Pinpoint the cell where the given text exists, returning its [X, Y] midpoint coordinate. 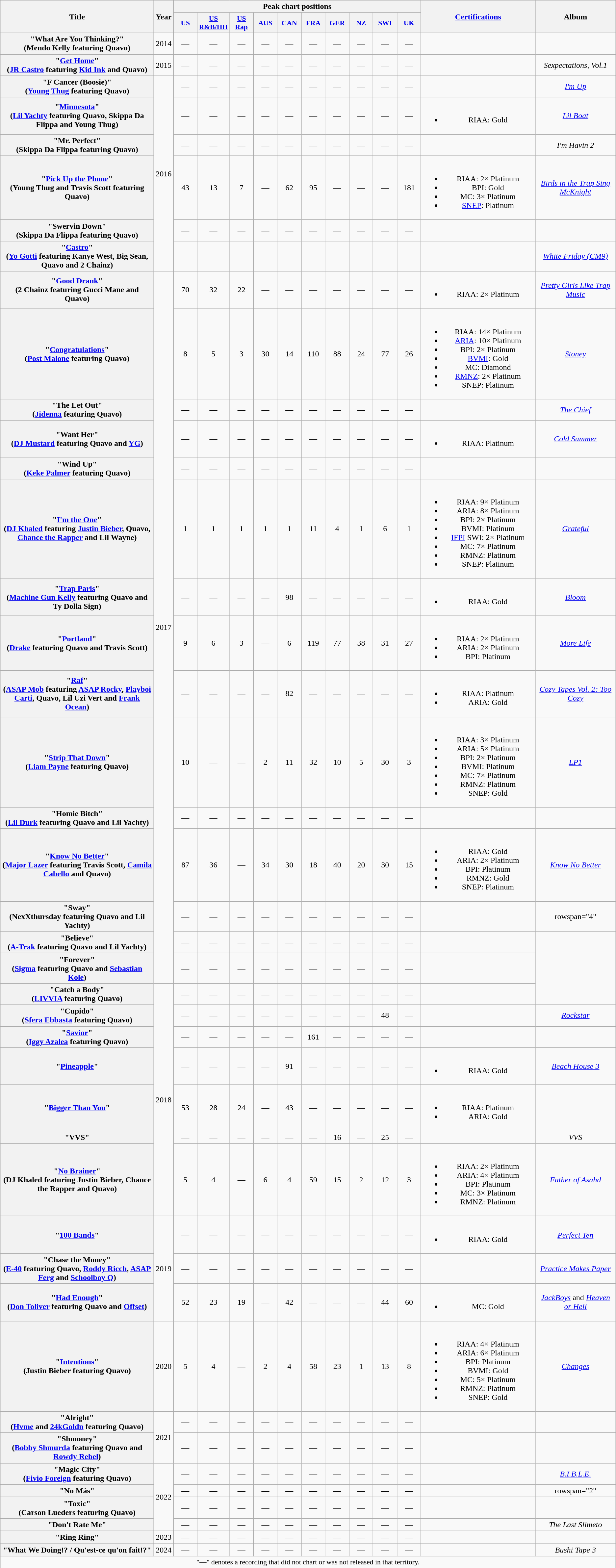
110 [313, 354]
RIAA: 2× PlatinumARIA: 2× PlatinumBPI: Platinum [478, 643]
Changes [575, 1366]
"Know No Better"(Major Lazer featuring Travis Scott, Camila Cabello and Quavo) [77, 865]
AUS [265, 23]
The Chief [575, 410]
RIAA: 14× PlatinumARIA: 10× PlatinumBPI: 2× PlatinumBVMI: GoldMC: DiamondRMNZ: 2× PlatinumSNEP: Platinum [478, 354]
"Intentions" (Justin Bieber featuring Quavo) [77, 1366]
"Swervin Down"(Skippa Da Flippa featuring Quavo) [77, 230]
White Friday (CM9) [575, 256]
JackBoys and Heaven or Hell [575, 1302]
18 [313, 865]
"Mr. Perfect"(Skippa Da Flippa featuring Quavo) [77, 145]
25 [385, 1137]
"Get Home"(JR Castro featuring Kid Ink and Quavo) [77, 65]
"What We Doing!? / Qu'est-ce qu'on fait!?" [77, 1550]
Pretty Girls Like Trap Music [575, 290]
I'm Havin 2 [575, 145]
I'm Up [575, 86]
Know No Better [575, 865]
20 [361, 865]
12 [385, 1180]
"Wind Up"(Keke Palmer featuring Quavo) [77, 469]
NZ [361, 23]
"Had Enough"(Don Toliver featuring Quavo and Offset) [77, 1302]
27 [409, 643]
"Believe"(A-Trak featuring Quavo and Lil Yachty) [77, 942]
119 [313, 643]
2014 [164, 43]
"Sway"(NexXthursday featuring Quavo and Lil Yachty) [77, 916]
"What Are You Thinking?"(Mendo Kelly featuring Quavo) [77, 43]
Bloom [575, 597]
60 [409, 1302]
"Shmoney"(Bobby Shmurda featuring Quavo and Rowdy Rebel) [77, 1448]
Grateful [575, 529]
Year [164, 16]
2022 [164, 1497]
RIAA: 3× PlatinumARIA: 5× PlatinumBPI: 2× PlatinumBVMI: PlatinumMC: 7× PlatinumRMNZ: PlatinumSNEP: Gold [478, 762]
2020 [164, 1366]
7 [242, 188]
70 [186, 290]
87 [186, 865]
USR&B/HH [214, 23]
Certifications [478, 16]
48 [385, 1015]
"Strip That Down"(Liam Payne featuring Quavo) [77, 762]
Sexpectations, Vol.1 [575, 65]
2024 [164, 1550]
16 [337, 1137]
"F Cancer (Boosie)"(Young Thug featuring Quavo) [77, 86]
34 [265, 865]
"Congratulations"(Post Malone featuring Quavo) [77, 354]
52 [186, 1302]
95 [313, 188]
38 [361, 643]
"Toxic"(Carson Lueders featuring Quavo) [77, 1508]
"Castro"(Yo Gotti featuring Kanye West, Big Sean, Quavo and 2 Chainz) [77, 256]
Peak chart positions [297, 7]
RIAA: 4× PlatinumARIA: 6× PlatinumBPI: PlatinumBVMI: GoldMC: 5× PlatinumRMNZ: PlatinumSNEP: Gold [478, 1366]
"Trap Paris"(Machine Gun Kelly featuring Quavo and Ty Dolla Sign) [77, 597]
14 [290, 354]
rowspan="4" [575, 916]
"Alright"(Hvme and 24kGoldn featuring Quavo) [77, 1422]
"Pick Up the Phone"(Young Thug and Travis Scott featuring Quavo) [77, 188]
"Don't Rate Me" [77, 1525]
RIAA: Platinum [478, 439]
RIAA: 2× Platinum [478, 290]
2019 [164, 1269]
More Life [575, 643]
Rockstar [575, 1015]
"Homie Bitch"(Lil Durk featuring Quavo and Lil Yachty) [77, 818]
Cold Summer [575, 439]
"Raf"(ASAP Mob featuring ASAP Rocky, Playboi Carti, Quavo, Lil Uzi Vert and Frank Ocean) [77, 694]
Cozy Tapes Vol. 2: Too Cozy [575, 694]
CAN [290, 23]
"Good Drank"(2 Chainz featuring Gucci Mane and Quavo) [77, 290]
"Cupido"(Sfera Ebbasta featuring Quavo) [77, 1015]
2018 [164, 1100]
2023 [164, 1537]
19 [242, 1302]
US [186, 23]
Lil Boat [575, 116]
"Chase the Money"(E-40 featuring Quavo, Roddy Ricch, ASAP Ferg and Schoolboy Q) [77, 1269]
"I'm the One"(DJ Khaled featuring Justin Bieber, Quavo, Chance the Rapper and Lil Wayne) [77, 529]
"VVS" [77, 1137]
2017 [164, 627]
B.I.B.L.E. [575, 1474]
58 [313, 1366]
Practice Makes Paper [575, 1269]
"Magic City"(Fivio Foreign featuring Quavo) [77, 1474]
RIAA: 2× PlatinumBPI: GoldMC: 3× PlatinumSNEP: Platinum [478, 188]
"Minnesota"(Lil Yachty featuring Quavo, Skippa Da Flippa and Young Thug) [77, 116]
UK [409, 23]
Bushi Tape 3 [575, 1550]
2015 [164, 65]
"Bigger Than You" [77, 1108]
22 [242, 290]
rowspan="2" [575, 1491]
82 [290, 694]
RIAA: 2× PlatinumARIA: 4× PlatinumBPI: PlatinumMC: 3× PlatinumRMNZ: Platinum [478, 1180]
59 [313, 1180]
Birds in the Trap Sing McKnight [575, 188]
RIAA: 9× PlatinumARIA: 8× PlatinumBPI: 2× PlatinumBVMI: PlatinumIFPI SWI: 2× PlatinumMC: 7× PlatinumRMNZ: PlatinumSNEP: Platinum [478, 529]
"Ring Ring" [77, 1537]
2021 [164, 1437]
"100 Bands" [77, 1235]
36 [214, 865]
MC: Gold [478, 1302]
181 [409, 188]
Album [575, 16]
31 [385, 643]
Title [77, 16]
FRA [313, 23]
88 [337, 354]
"Catch a Body"(LIVVIA featuring Quavo) [77, 994]
53 [186, 1108]
62 [290, 188]
SWI [385, 23]
"The Let Out"(Jidenna featuring Quavo) [77, 410]
9 [186, 643]
Father of Asahd [575, 1180]
28 [214, 1108]
"Pineapple" [77, 1066]
98 [290, 597]
Stoney [575, 354]
"Savior"(Iggy Azalea featuring Quavo) [77, 1037]
Beach House 3 [575, 1066]
"Want Her"(DJ Mustard featuring Quavo and YG) [77, 439]
"No Brainer"(DJ Khaled featuring Justin Bieber, Chance the Rapper and Quavo) [77, 1180]
"No Más" [77, 1491]
GER [337, 23]
RIAA: GoldARIA: 2× PlatinumBPI: PlatinumRMNZ: GoldSNEP: Platinum [478, 865]
The Last Slimeto [575, 1525]
LP1 [575, 762]
Perfect Ten [575, 1235]
2016 [164, 173]
"Forever"(Sigma featuring Quavo and Sebastian Kole) [77, 968]
"Portland"(Drake featuring Quavo and Travis Scott) [77, 643]
91 [290, 1066]
26 [409, 354]
44 [385, 1302]
40 [337, 865]
"—" denotes a recording that did not chart or was not released in that territory. [308, 1562]
VVS [575, 1137]
161 [313, 1037]
USRap [242, 23]
42 [290, 1302]
